From the cell containing the given text, extract its center point as [X, Y] coordinate. 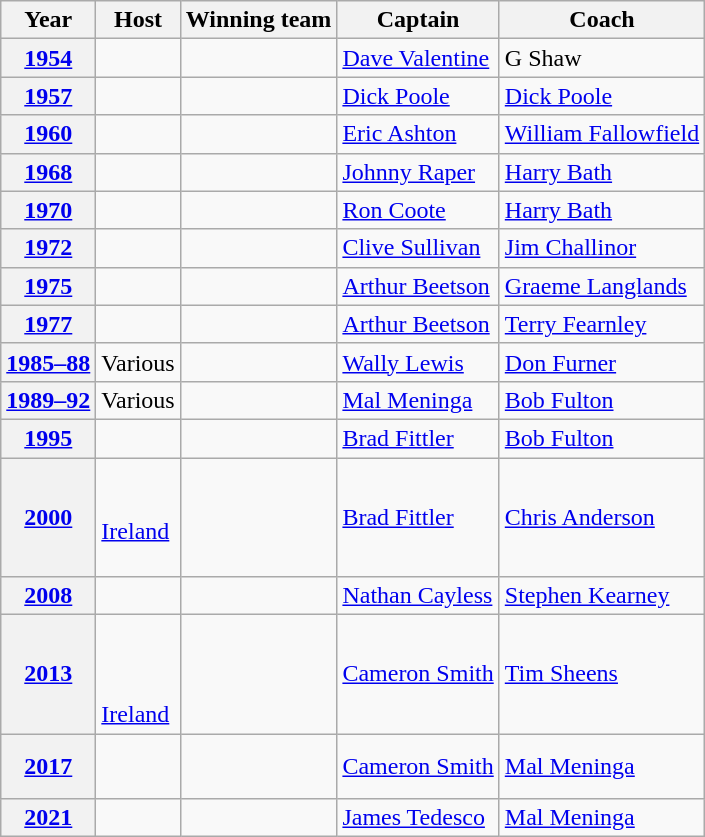
2017 [48, 766]
2013 [48, 674]
Johnny Raper [418, 172]
1989–92 [48, 400]
2008 [48, 596]
1972 [48, 248]
Tim Sheens [602, 674]
1975 [48, 286]
Nathan Cayless [418, 596]
Don Furner [602, 362]
Dave Valentine [418, 58]
William Fallowfield [602, 134]
James Tedesco [418, 818]
Eric Ashton [418, 134]
1995 [48, 438]
Chris Anderson [602, 518]
Ron Coote [418, 210]
G Shaw [602, 58]
Winning team [258, 20]
Captain [418, 20]
Year [48, 20]
Wally Lewis [418, 362]
1977 [48, 324]
Coach [602, 20]
2021 [48, 818]
Host [138, 20]
1957 [48, 96]
Terry Fearnley [602, 324]
Jim Challinor [602, 248]
Graeme Langlands [602, 286]
1985–88 [48, 362]
1954 [48, 58]
2000 [48, 518]
Stephen Kearney [602, 596]
Clive Sullivan [418, 248]
1968 [48, 172]
1960 [48, 134]
1970 [48, 210]
